Extract the [X, Y] coordinate from the center of the cell holding the provided text.  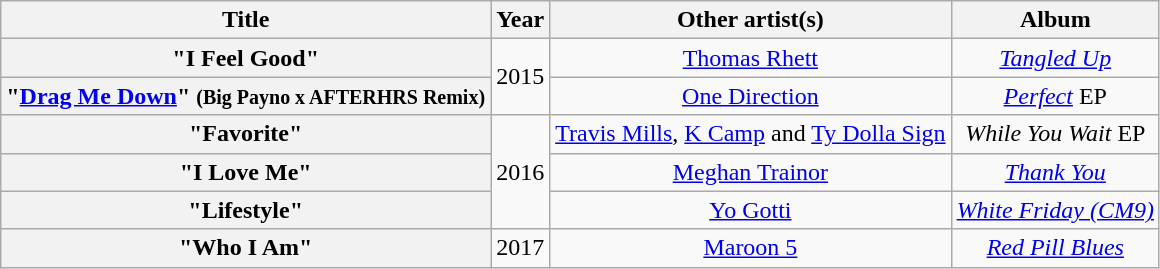
Thomas Rhett [750, 58]
Maroon 5 [750, 248]
"Drag Me Down" (Big Payno x AFTERHRS Remix) [246, 96]
Thank You [1055, 172]
Red Pill Blues [1055, 248]
Year [520, 20]
Meghan Trainor [750, 172]
Album [1055, 20]
"Who I Am" [246, 248]
"Lifestyle" [246, 210]
Travis Mills, K Camp and Ty Dolla Sign [750, 134]
Title [246, 20]
2017 [520, 248]
White Friday (CM9) [1055, 210]
One Direction [750, 96]
2015 [520, 77]
"Favorite" [246, 134]
"I Feel Good" [246, 58]
Other artist(s) [750, 20]
Yo Gotti [750, 210]
Perfect EP [1055, 96]
2016 [520, 172]
While You Wait EP [1055, 134]
"I Love Me" [246, 172]
Tangled Up [1055, 58]
